Determine the [x, y] coordinate at the center of the cell enclosing the given text.  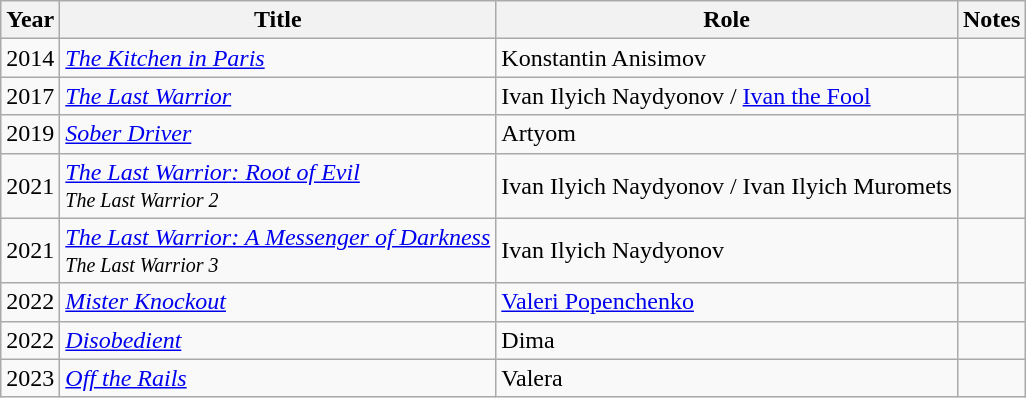
Role [727, 20]
Mister Knockout [278, 302]
The Last Warrior: Root of Evil The Last Warrior 2 [278, 186]
Valeri Popenchenko [727, 302]
The Last Warrior: A Messenger of Darkness The Last Warrior 3 [278, 250]
2017 [30, 96]
Konstantin Anisimov [727, 58]
Dima [727, 340]
Ivan Ilyich Naydyonov / Ivan the Fool [727, 96]
Notes [991, 20]
Ivan Ilyich Naydyonov [727, 250]
Sober Driver [278, 134]
2014 [30, 58]
Off the Rails [278, 378]
Disobedient [278, 340]
2019 [30, 134]
Valera [727, 378]
Artyom [727, 134]
The Last Warrior [278, 96]
2023 [30, 378]
Year [30, 20]
Title [278, 20]
Ivan Ilyich Naydyonov / Ivan Ilyich Muromets [727, 186]
The Kitchen in Paris [278, 58]
